Return [X, Y] of the center of cell containing provided text 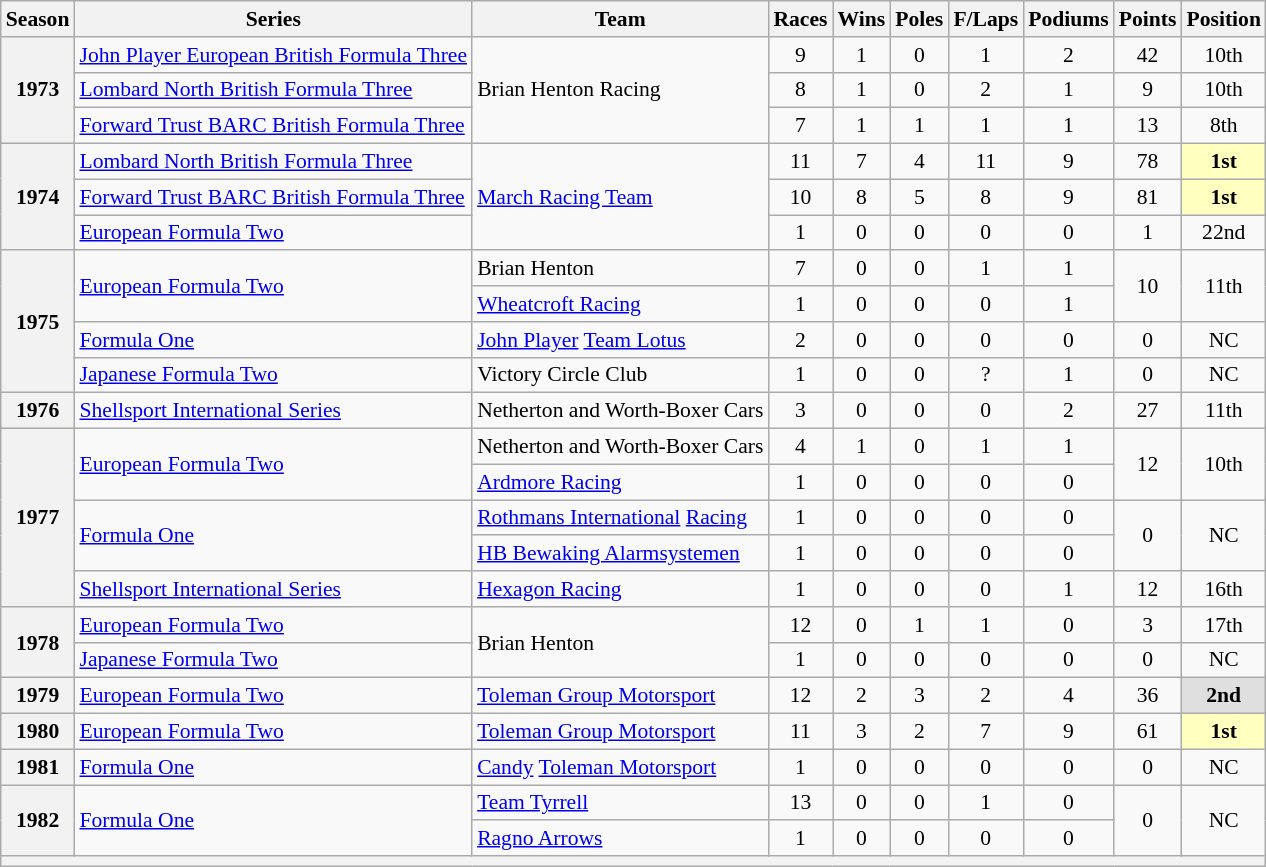
Points [1148, 19]
Candy Toleman Motorsport [620, 767]
81 [1148, 197]
Team [620, 19]
1982 [38, 820]
1979 [38, 696]
Podiums [1068, 19]
Season [38, 19]
5 [919, 197]
1975 [38, 322]
1976 [38, 411]
F/Laps [986, 19]
78 [1148, 162]
22nd [1223, 233]
61 [1148, 732]
1978 [38, 642]
42 [1148, 55]
16th [1223, 589]
March Racing Team [620, 198]
Ragno Arrows [620, 839]
Rothmans International Racing [620, 518]
27 [1148, 411]
1980 [38, 732]
1973 [38, 90]
36 [1148, 696]
John Player European British Formula Three [273, 55]
Team Tyrrell [620, 803]
1974 [38, 198]
John Player Team Lotus [620, 340]
Series [273, 19]
? [986, 375]
Wins [861, 19]
HB Bewaking Alarmsystemen [620, 554]
Poles [919, 19]
Brian Henton Racing [620, 90]
8th [1223, 126]
Position [1223, 19]
2nd [1223, 696]
Hexagon Racing [620, 589]
1981 [38, 767]
Wheatcroft Racing [620, 304]
1977 [38, 518]
Races [800, 19]
17th [1223, 625]
Ardmore Racing [620, 482]
Victory Circle Club [620, 375]
